Output the [x, y] coordinate of the center of the cell containing the given text.  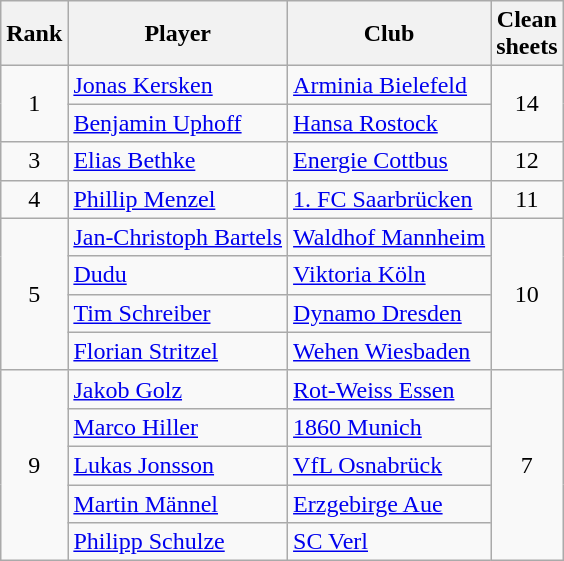
3 [34, 161]
Player [178, 34]
1860 Munich [390, 427]
Jakob Golz [178, 389]
Club [390, 34]
Philipp Schulze [178, 542]
Benjamin Uphoff [178, 123]
14 [527, 104]
10 [527, 294]
Hansa Rostock [390, 123]
Arminia Bielefeld [390, 85]
Erzgebirge Aue [390, 503]
Jonas Kersken [178, 85]
5 [34, 294]
Rot-Weiss Essen [390, 389]
1. FC Saarbrücken [390, 199]
9 [34, 465]
Viktoria Köln [390, 275]
Wehen Wiesbaden [390, 351]
Rank [34, 34]
12 [527, 161]
Marco Hiller [178, 427]
Lukas Jonsson [178, 465]
Jan-Christoph Bartels [178, 237]
Martin Männel [178, 503]
Dudu [178, 275]
1 [34, 104]
11 [527, 199]
Tim Schreiber [178, 313]
VfL Osnabrück [390, 465]
4 [34, 199]
Elias Bethke [178, 161]
7 [527, 465]
Florian Stritzel [178, 351]
Energie Cottbus [390, 161]
Waldhof Mannheim [390, 237]
Dynamo Dresden [390, 313]
SC Verl [390, 542]
Phillip Menzel [178, 199]
Cleansheets [527, 34]
